Provide the (X, Y) coordinate of the cell's center where the given text is located.  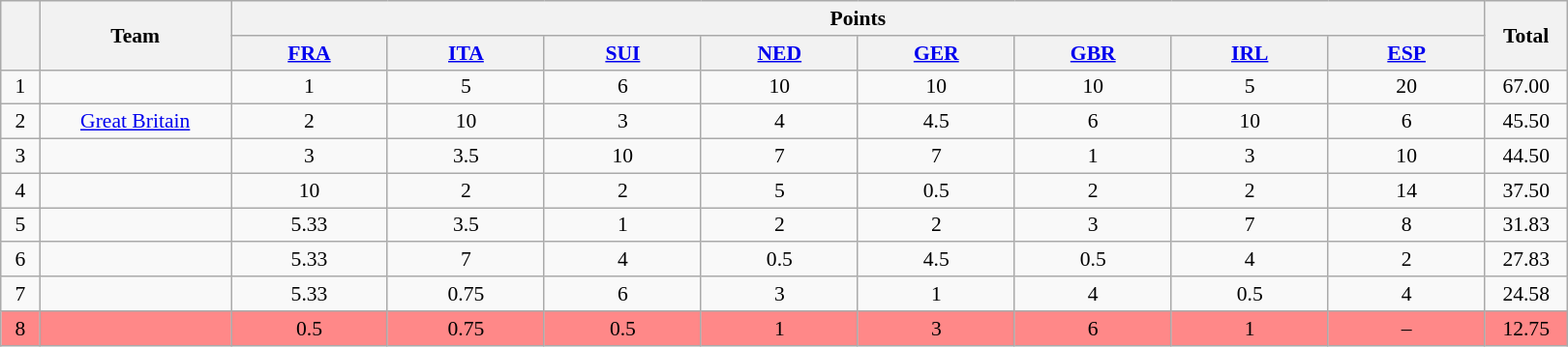
Team (136, 35)
37.50 (1525, 190)
27.83 (1525, 260)
24.58 (1525, 294)
Total (1525, 35)
ITA (466, 53)
GBR (1093, 53)
20 (1406, 87)
31.83 (1525, 225)
Great Britain (136, 122)
GER (936, 53)
SUI (622, 53)
44.50 (1525, 157)
14 (1406, 190)
FRA (309, 53)
ESP (1406, 53)
NED (779, 53)
– (1406, 329)
67.00 (1525, 87)
45.50 (1525, 122)
12.75 (1525, 329)
Points (858, 18)
IRL (1250, 53)
